Capture the cell that displays the provided text and extract its [x, y] central coordinate. 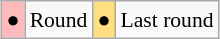
Last round [168, 20]
Round [59, 20]
